Capture the cell that displays the provided text and extract its [x, y] central coordinate. 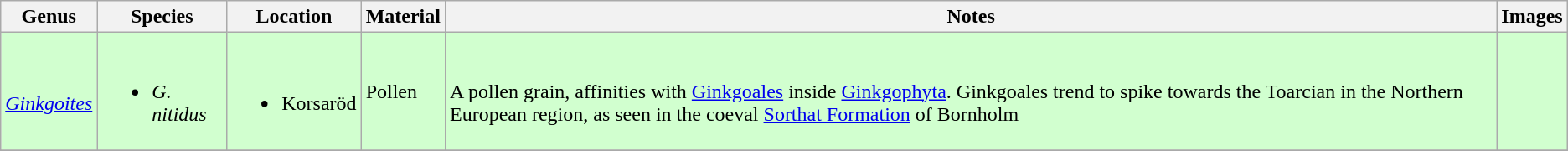
G. nitidus [162, 91]
Images [1532, 17]
Pollen [403, 91]
Location [294, 17]
Genus [49, 17]
Ginkgoites [49, 91]
Notes [970, 17]
Korsaröd [294, 91]
Species [162, 17]
Material [403, 17]
